Identify which cell holds the provided text, then report its [x, y] central coordinate. 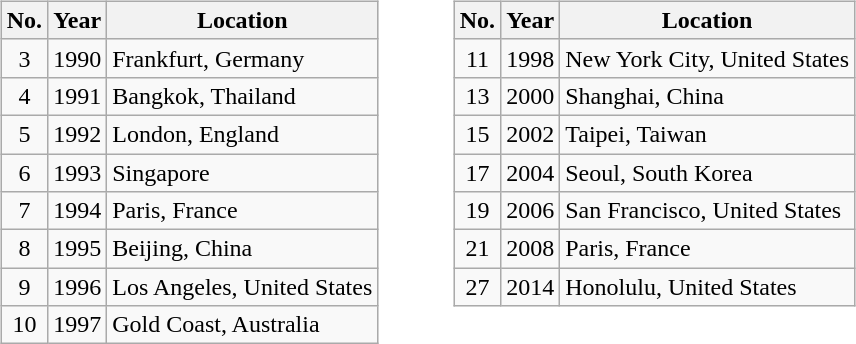
15 [477, 134]
Gold Coast, Australia [242, 325]
8 [24, 249]
Beijing, China [242, 249]
Frankfurt, Germany [242, 58]
19 [477, 211]
17 [477, 173]
21 [477, 249]
1995 [78, 249]
Shanghai, China [708, 96]
9 [24, 287]
New York City, United States [708, 58]
Seoul, South Korea [708, 173]
4 [24, 96]
1998 [530, 58]
Los Angeles, United States [242, 287]
1990 [78, 58]
27 [477, 287]
2000 [530, 96]
3 [24, 58]
10 [24, 325]
6 [24, 173]
Singapore [242, 173]
7 [24, 211]
London, England [242, 134]
1996 [78, 287]
2006 [530, 211]
2004 [530, 173]
1997 [78, 325]
5 [24, 134]
13 [477, 96]
1992 [78, 134]
2002 [530, 134]
1991 [78, 96]
Taipei, Taiwan [708, 134]
San Francisco, United States [708, 211]
2008 [530, 249]
Bangkok, Thailand [242, 96]
1994 [78, 211]
2014 [530, 287]
1993 [78, 173]
Honolulu, United States [708, 287]
11 [477, 58]
